Determine the [x, y] coordinate at the center of the cell enclosing the given text.  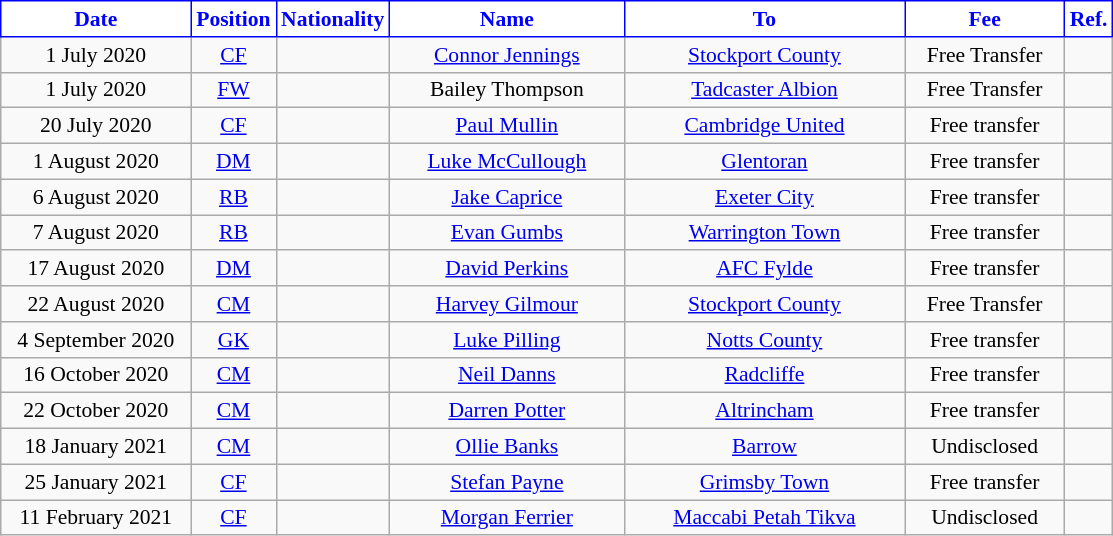
Luke McCullough [506, 162]
Altrincham [764, 411]
20 July 2020 [96, 126]
1 August 2020 [96, 162]
FW [234, 90]
Barrow [764, 447]
Cambridge United [764, 126]
25 January 2021 [96, 482]
18 January 2021 [96, 447]
Ollie Banks [506, 447]
Connor Jennings [506, 55]
Darren Potter [506, 411]
Evan Gumbs [506, 233]
4 September 2020 [96, 340]
22 October 2020 [96, 411]
Maccabi Petah Tikva [764, 518]
Glentoran [764, 162]
Notts County [764, 340]
Bailey Thompson [506, 90]
Exeter City [764, 197]
7 August 2020 [96, 233]
Paul Mullin [506, 126]
AFC Fylde [764, 269]
Name [506, 19]
To [764, 19]
6 August 2020 [96, 197]
Stefan Payne [506, 482]
Ref. [1089, 19]
David Perkins [506, 269]
Harvey Gilmour [506, 304]
22 August 2020 [96, 304]
Neil Danns [506, 375]
Fee [985, 19]
16 October 2020 [96, 375]
Radcliffe [764, 375]
17 August 2020 [96, 269]
Date [96, 19]
Position [234, 19]
Jake Caprice [506, 197]
GK [234, 340]
Grimsby Town [764, 482]
Warrington Town [764, 233]
11 February 2021 [96, 518]
Luke Pilling [506, 340]
Morgan Ferrier [506, 518]
Nationality [332, 19]
Tadcaster Albion [764, 90]
